Scan for the cell matching the given text and deliver its [x, y] coordinate at center. 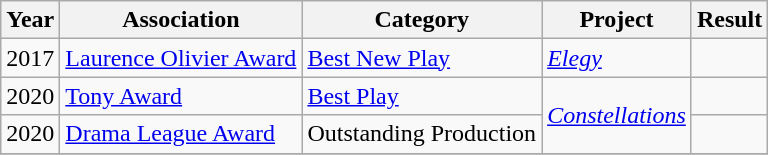
Elegy [617, 58]
Best Play [422, 96]
Laurence Olivier Award [181, 58]
Constellations [617, 115]
2017 [30, 58]
Year [30, 20]
Best New Play [422, 58]
Outstanding Production [422, 134]
Drama League Award [181, 134]
Result [729, 20]
Project [617, 20]
Association [181, 20]
Tony Award [181, 96]
Category [422, 20]
